Identify which cell holds the provided text, then report its (X, Y) central coordinate. 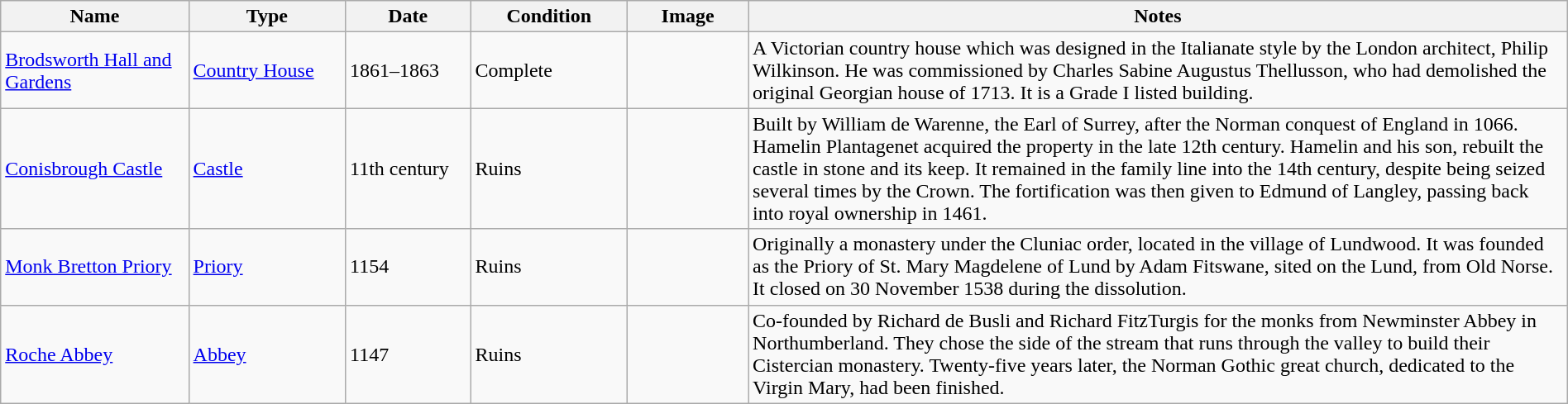
1154 (409, 267)
Condition (549, 17)
Abbey (266, 354)
11th century (409, 169)
Image (688, 17)
Roche Abbey (94, 354)
1147 (409, 354)
Type (266, 17)
Complete (549, 70)
Monk Bretton Priory (94, 267)
Priory (266, 267)
Date (409, 17)
Notes (1158, 17)
1861–1863 (409, 70)
Name (94, 17)
Conisbrough Castle (94, 169)
Castle (266, 169)
Brodsworth Hall and Gardens (94, 70)
Country House (266, 70)
